Extract the (x, y) coordinate from the center of the cell holding the provided text.  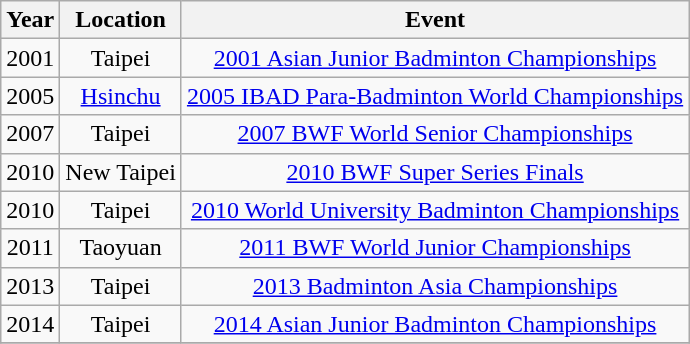
2001 Asian Junior Badminton Championships (434, 58)
Event (434, 20)
2007 (30, 134)
2013 Badminton Asia Championships (434, 286)
2001 (30, 58)
Year (30, 20)
2014 (30, 324)
2014 Asian Junior Badminton Championships (434, 324)
Hsinchu (121, 96)
New Taipei (121, 172)
Taoyuan (121, 248)
2005 (30, 96)
2013 (30, 286)
2010 World University Badminton Championships (434, 210)
2011 BWF World Junior Championships (434, 248)
2011 (30, 248)
2010 BWF Super Series Finals (434, 172)
Location (121, 20)
2005 IBAD Para-Badminton World Championships (434, 96)
2007 BWF World Senior Championships (434, 134)
